Return (x, y) of the center of cell containing provided text 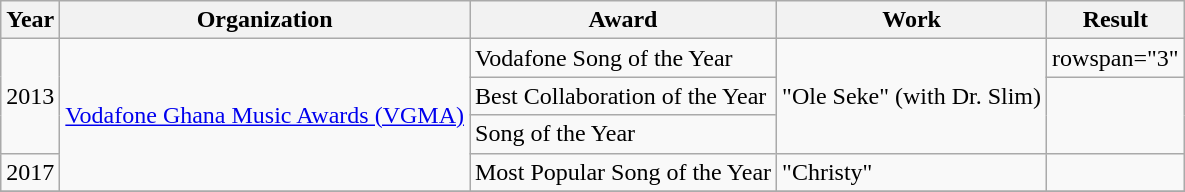
Vodafone Song of the Year (624, 58)
rowspan="3" (1116, 58)
"Ole Seke" (with Dr. Slim) (912, 96)
Best Collaboration of the Year (624, 96)
Song of the Year (624, 134)
"Christy" (912, 172)
Award (624, 20)
Organization (265, 20)
Work (912, 20)
2013 (30, 96)
Most Popular Song of the Year (624, 172)
Vodafone Ghana Music Awards (VGMA) (265, 115)
Year (30, 20)
Result (1116, 20)
2017 (30, 172)
